Identify which cell holds the provided text, then report its (x, y) central coordinate. 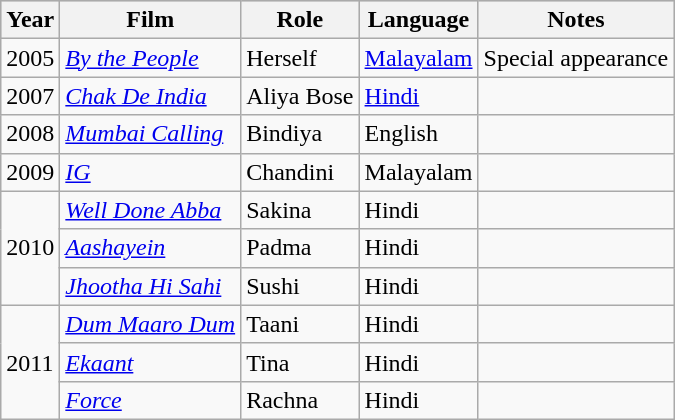
2005 (30, 58)
Notes (576, 20)
Bindiya (300, 134)
Well Done Abba (150, 210)
Herself (300, 58)
Role (300, 20)
Chak De India (150, 96)
Language (418, 20)
Mumbai Calling (150, 134)
By the People (150, 58)
Special appearance (576, 58)
Force (150, 400)
Taani (300, 324)
Jhootha Hi Sahi (150, 286)
IG (150, 172)
Aliya Bose (300, 96)
Sakina (300, 210)
2007 (30, 96)
Ekaant (150, 362)
Tina (300, 362)
2009 (30, 172)
2011 (30, 362)
Year (30, 20)
Film (150, 20)
Sushi (300, 286)
2010 (30, 248)
Padma (300, 248)
English (418, 134)
Rachna (300, 400)
Dum Maaro Dum (150, 324)
Aashayein (150, 248)
Chandini (300, 172)
2008 (30, 134)
